Find where the given text appears and provide that cell's center as (x, y) coordinate. 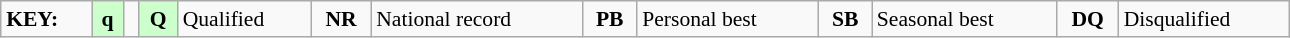
National record (476, 19)
Qualified (244, 19)
NR (341, 19)
KEY: (46, 19)
Disqualified (1204, 19)
q (108, 19)
Q (158, 19)
DQ (1088, 19)
Personal best (728, 19)
PB (610, 19)
SB (846, 19)
Seasonal best (964, 19)
